For the text-containing cell, return its midpoint in (x, y) coordinate format. 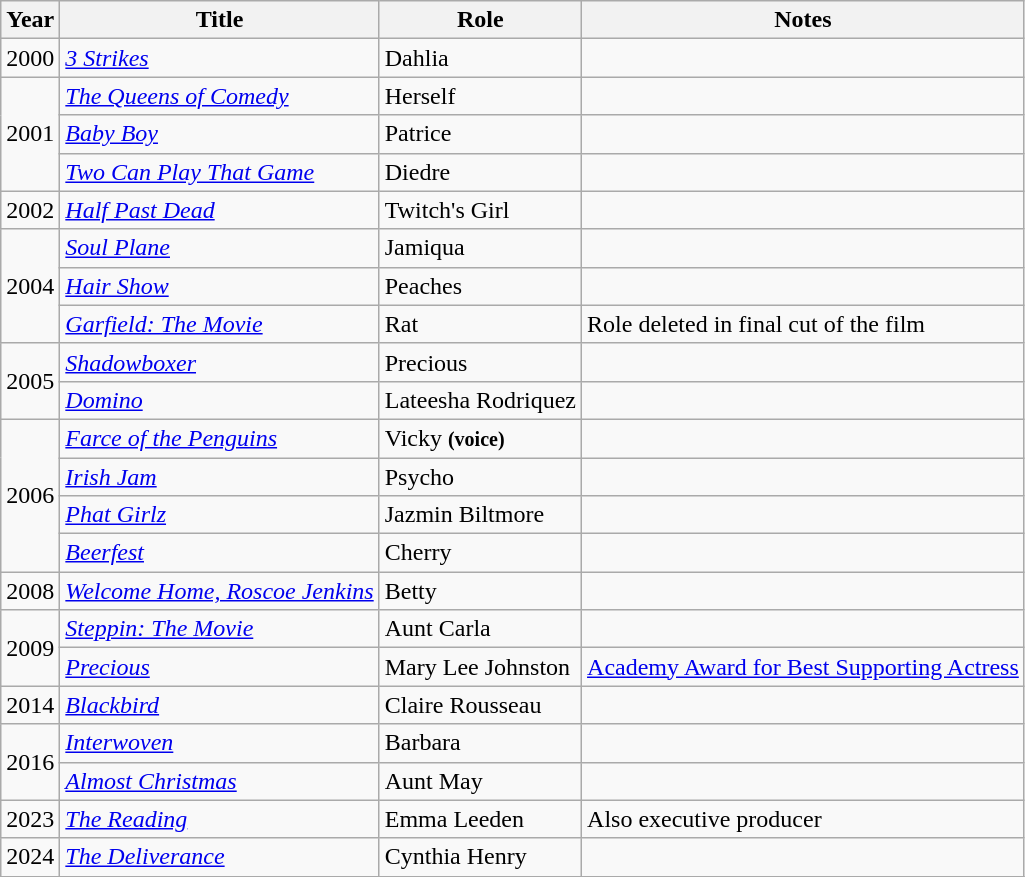
Irish Jam (220, 477)
2000 (30, 58)
Betty (480, 591)
2008 (30, 591)
Almost Christmas (220, 781)
2009 (30, 648)
Year (30, 20)
Notes (804, 20)
2004 (30, 286)
Aunt May (480, 781)
Claire Rousseau (480, 705)
3 Strikes (220, 58)
Two Can Play That Game (220, 172)
Psycho (480, 477)
Peaches (480, 286)
Phat Girlz (220, 515)
Baby Boy (220, 134)
Rat (480, 324)
Steppin: The Movie (220, 629)
Jazmin Biltmore (480, 515)
Dahlia (480, 58)
Shadowboxer (220, 362)
Academy Award for Best Supporting Actress (804, 667)
Title (220, 20)
Interwoven (220, 743)
2001 (30, 134)
Lateesha Rodriquez (480, 400)
Herself (480, 96)
Patrice (480, 134)
Emma Leeden (480, 819)
Domino (220, 400)
Hair Show (220, 286)
Cherry (480, 553)
Twitch's Girl (480, 210)
Garfield: The Movie (220, 324)
Jamiqua (480, 248)
2006 (30, 495)
Diedre (480, 172)
Aunt Carla (480, 629)
Also executive producer (804, 819)
2005 (30, 381)
2023 (30, 819)
The Reading (220, 819)
The Queens of Comedy (220, 96)
Role (480, 20)
Soul Plane (220, 248)
The Deliverance (220, 857)
2014 (30, 705)
Role deleted in final cut of the film (804, 324)
Barbara (480, 743)
Cynthia Henry (480, 857)
Beerfest (220, 553)
2016 (30, 762)
Vicky (voice) (480, 438)
Mary Lee Johnston (480, 667)
2024 (30, 857)
Welcome Home, Roscoe Jenkins (220, 591)
2002 (30, 210)
Farce of the Penguins (220, 438)
Half Past Dead (220, 210)
Blackbird (220, 705)
